Determine the [X, Y] coordinate at the center of the cell enclosing the given text.  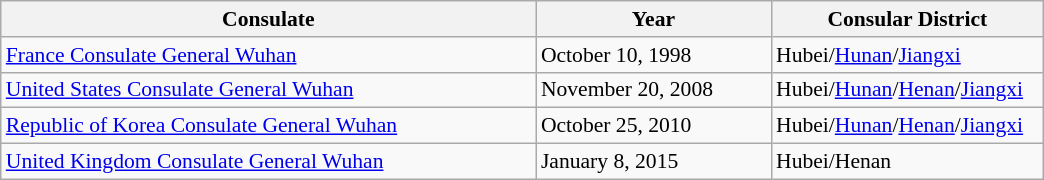
United Kingdom Consulate General Wuhan [268, 162]
Year [654, 19]
Hubei/Hunan/Jiangxi [908, 55]
November 20, 2008 [654, 90]
Republic of Korea Consulate General Wuhan [268, 126]
Consulate [268, 19]
October 10, 1998 [654, 55]
United States Consulate General Wuhan [268, 90]
Consular District [908, 19]
October 25, 2010 [654, 126]
January 8, 2015 [654, 162]
France Consulate General Wuhan [268, 55]
Hubei/Henan [908, 162]
